Return the (X, Y) coordinate for the center point of the cell that contains the specified text.  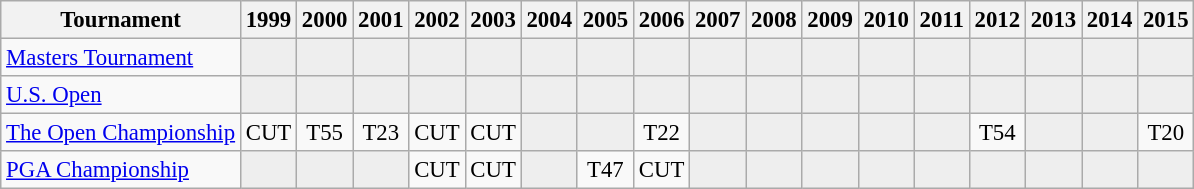
2008 (774, 20)
The Open Championship (121, 133)
2001 (381, 20)
2011 (942, 20)
2003 (493, 20)
2004 (549, 20)
T47 (605, 170)
PGA Championship (121, 170)
2000 (325, 20)
2007 (718, 20)
2014 (1110, 20)
2009 (830, 20)
2005 (605, 20)
Masters Tournament (121, 58)
2002 (437, 20)
2015 (1166, 20)
T55 (325, 133)
1999 (268, 20)
T54 (997, 133)
Tournament (121, 20)
2006 (661, 20)
2012 (997, 20)
T23 (381, 133)
T20 (1166, 133)
U.S. Open (121, 95)
T22 (661, 133)
2013 (1053, 20)
2010 (886, 20)
